Find where the given text appears and provide that cell's center as (X, Y) coordinate. 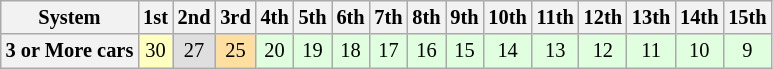
10 (699, 51)
7th (389, 17)
14th (699, 17)
3 or More cars (70, 51)
25 (235, 51)
2nd (194, 17)
30 (156, 51)
4th (275, 17)
13 (556, 51)
9th (465, 17)
11 (651, 51)
19 (313, 51)
15th (747, 17)
11th (556, 17)
13th (651, 17)
12 (603, 51)
14 (508, 51)
20 (275, 51)
9 (747, 51)
1st (156, 17)
12th (603, 17)
6th (351, 17)
3rd (235, 17)
5th (313, 17)
27 (194, 51)
System (70, 17)
17 (389, 51)
8th (427, 17)
10th (508, 17)
18 (351, 51)
16 (427, 51)
15 (465, 51)
